Locate the cell with the specified text and output its (x, y) center coordinate. 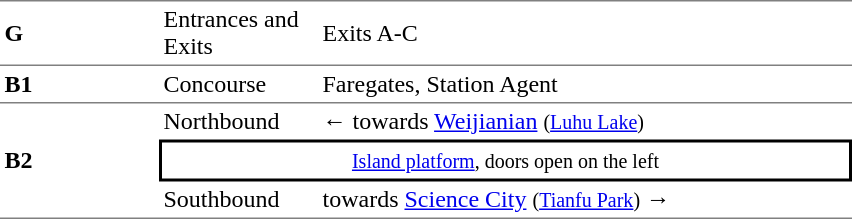
Faregates, Station Agent (585, 85)
Island platform, doors open on the left (506, 161)
← towards Weijianian (Luhu Lake) (585, 122)
Concourse (238, 85)
Entrances and Exits (238, 33)
Exits A-C (585, 33)
Northbound (238, 122)
G (80, 33)
B1 (80, 85)
